Search for the cell housing the specified text and yield its [x, y] center coordinate. 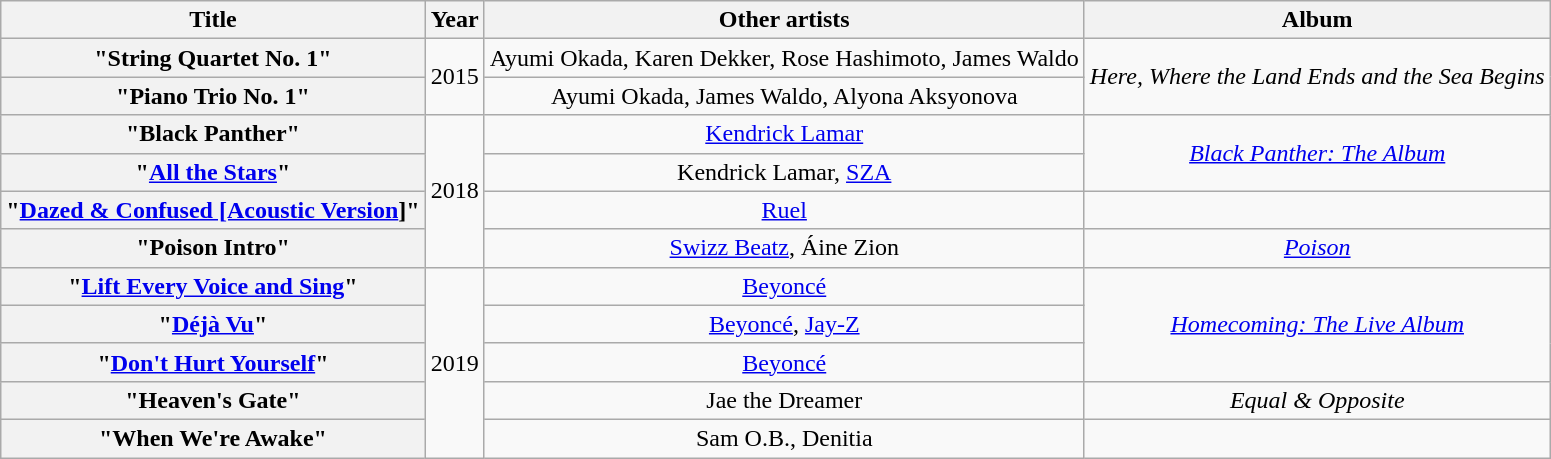
Year [454, 20]
Here, Where the Land Ends and the Sea Begins [1317, 77]
Album [1317, 20]
"Dazed & Confused [Acoustic Version]" [213, 210]
Swizz Beatz, Áine Zion [784, 248]
2018 [454, 191]
Ayumi Okada, James Waldo, Alyona Aksyonova [784, 96]
Equal & Opposite [1317, 400]
"Déjà Vu" [213, 324]
Sam O.B., Denitia [784, 438]
2015 [454, 77]
Ruel [784, 210]
Kendrick Lamar, SZA [784, 172]
"Lift Every Voice and Sing" [213, 286]
Homecoming: The Live Album [1317, 324]
"Heaven's Gate" [213, 400]
"String Quartet No. 1" [213, 58]
"When We're Awake" [213, 438]
Title [213, 20]
"All the Stars" [213, 172]
Black Panther: The Album [1317, 153]
Ayumi Okada, Karen Dekker, Rose Hashimoto, James Waldo [784, 58]
Jae the Dreamer [784, 400]
2019 [454, 362]
Kendrick Lamar [784, 134]
Beyoncé, Jay-Z [784, 324]
"Piano Trio No. 1" [213, 96]
Other artists [784, 20]
Poison [1317, 248]
"Don't Hurt Yourself" [213, 362]
"Poison Intro" [213, 248]
"Black Panther" [213, 134]
